Return the (X, Y) coordinate for the center point of the cell that contains the specified text.  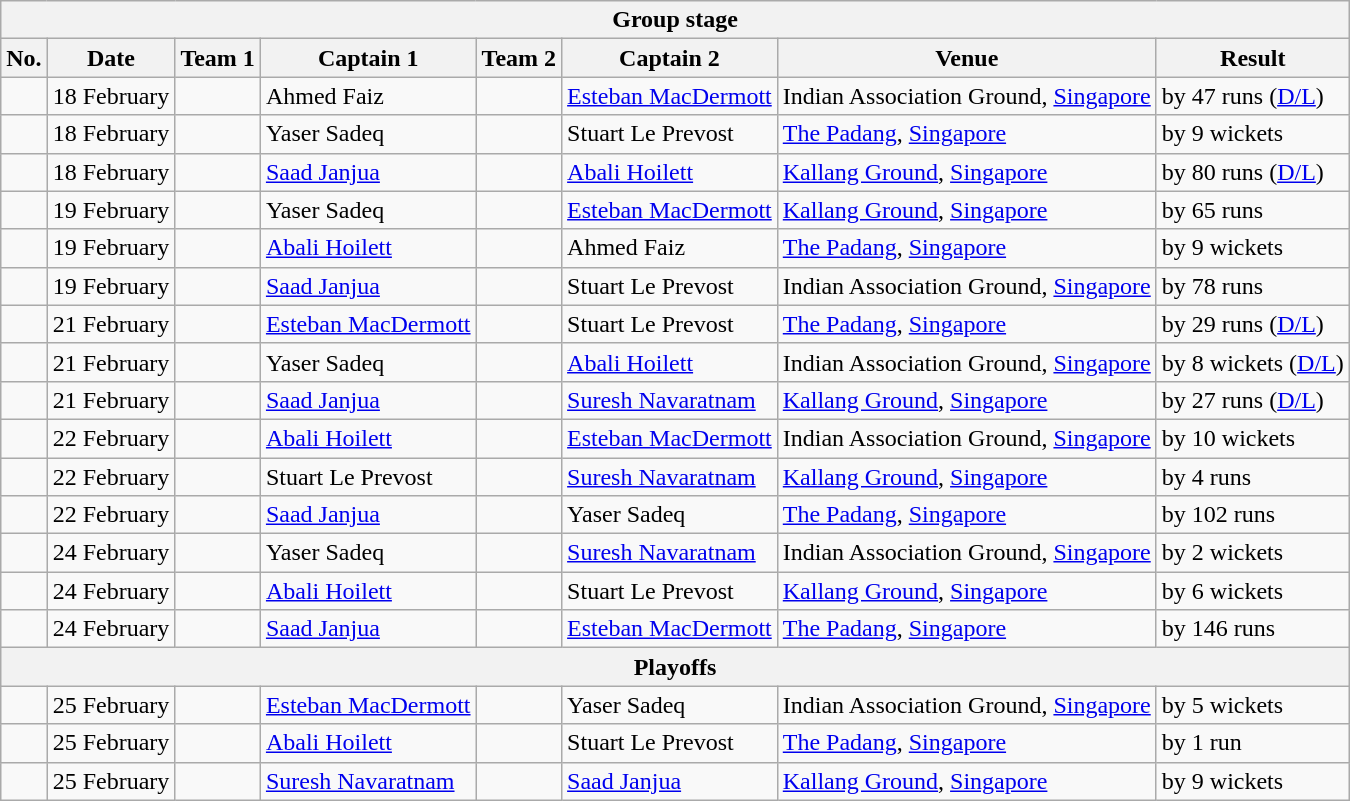
Group stage (676, 20)
by 29 runs (D/L) (1252, 324)
by 1 run (1252, 743)
No. (24, 58)
by 2 wickets (1252, 553)
Result (1252, 58)
by 47 runs (D/L) (1252, 96)
Captain 1 (368, 58)
by 10 wickets (1252, 438)
by 65 runs (1252, 210)
by 78 runs (1252, 286)
Captain 2 (670, 58)
Team 2 (519, 58)
by 80 runs (D/L) (1252, 172)
by 4 runs (1252, 477)
by 102 runs (1252, 515)
Date (111, 58)
by 27 runs (D/L) (1252, 400)
by 8 wickets (D/L) (1252, 362)
by 5 wickets (1252, 705)
Venue (966, 58)
Team 1 (218, 58)
by 6 wickets (1252, 591)
by 146 runs (1252, 629)
Playoffs (676, 667)
